Return the (x, y) coordinate for the center point of the cell that contains the specified text.  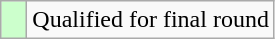
Qualified for final round (151, 20)
